Pinpoint the cell where the given text exists, returning its [x, y] midpoint coordinate. 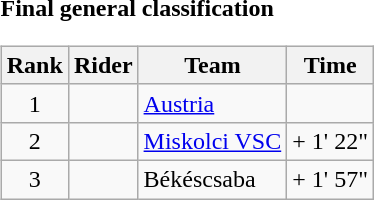
Austria [212, 103]
3 [34, 179]
Miskolci VSC [212, 141]
+ 1' 22" [330, 141]
Time [330, 65]
Rider [103, 65]
1 [34, 103]
Team [212, 65]
Rank [34, 65]
+ 1' 57" [330, 179]
Békéscsaba [212, 179]
2 [34, 141]
